Provide the (x, y) coordinate of the cell's center where the given text is located.  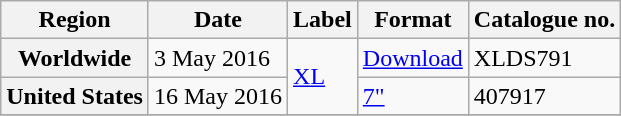
Region (75, 20)
Download (412, 58)
7" (412, 96)
XLDS791 (544, 58)
Format (412, 20)
3 May 2016 (218, 58)
407917 (544, 96)
United States (75, 96)
Worldwide (75, 58)
XL (323, 77)
Catalogue no. (544, 20)
Label (323, 20)
16 May 2016 (218, 96)
Date (218, 20)
